For the text-containing cell, return its midpoint in [X, Y] coordinate format. 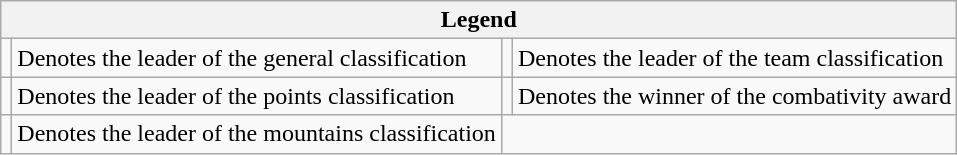
Legend [479, 20]
Denotes the leader of the mountains classification [257, 134]
Denotes the leader of the points classification [257, 96]
Denotes the winner of the combativity award [734, 96]
Denotes the leader of the team classification [734, 58]
Denotes the leader of the general classification [257, 58]
